Output the (x, y) coordinate of the center of the cell containing the given text.  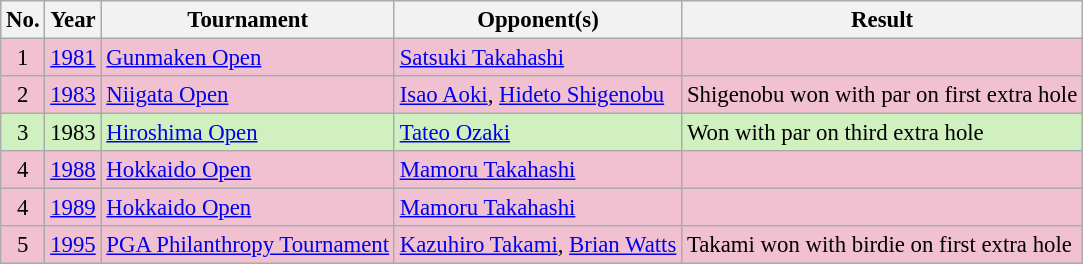
5 (23, 245)
1988 (73, 170)
Niigata Open (248, 95)
Kazuhiro Takami, Brian Watts (538, 245)
Shigenobu won with par on first extra hole (882, 95)
Tateo Ozaki (538, 133)
1 (23, 58)
PGA Philanthropy Tournament (248, 245)
Takami won with birdie on first extra hole (882, 245)
Result (882, 20)
2 (23, 95)
Opponent(s) (538, 20)
1989 (73, 208)
1981 (73, 58)
Year (73, 20)
Won with par on third extra hole (882, 133)
Satsuki Takahashi (538, 58)
3 (23, 133)
Isao Aoki, Hideto Shigenobu (538, 95)
Tournament (248, 20)
Gunmaken Open (248, 58)
Hiroshima Open (248, 133)
No. (23, 20)
1995 (73, 245)
